Determine the [x, y] coordinate at the center of the cell enclosing the given text.  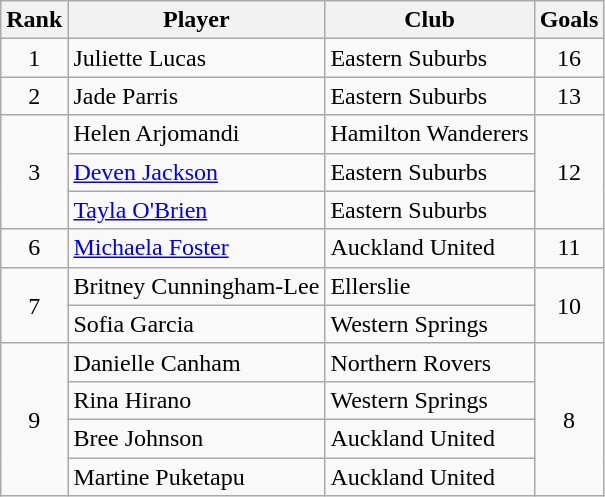
Helen Arjomandi [196, 134]
Club [430, 20]
Ellerslie [430, 286]
1 [34, 58]
Northern Rovers [430, 362]
Juliette Lucas [196, 58]
Player [196, 20]
Sofia Garcia [196, 324]
Goals [569, 20]
Britney Cunningham-Lee [196, 286]
Jade Parris [196, 96]
Tayla O'Brien [196, 210]
Deven Jackson [196, 172]
8 [569, 419]
Michaela Foster [196, 248]
16 [569, 58]
Danielle Canham [196, 362]
3 [34, 172]
12 [569, 172]
13 [569, 96]
6 [34, 248]
2 [34, 96]
7 [34, 305]
Rina Hirano [196, 400]
Rank [34, 20]
Martine Puketapu [196, 477]
11 [569, 248]
9 [34, 419]
Bree Johnson [196, 438]
10 [569, 305]
Hamilton Wanderers [430, 134]
